For the text-containing cell, return its midpoint in (x, y) coordinate format. 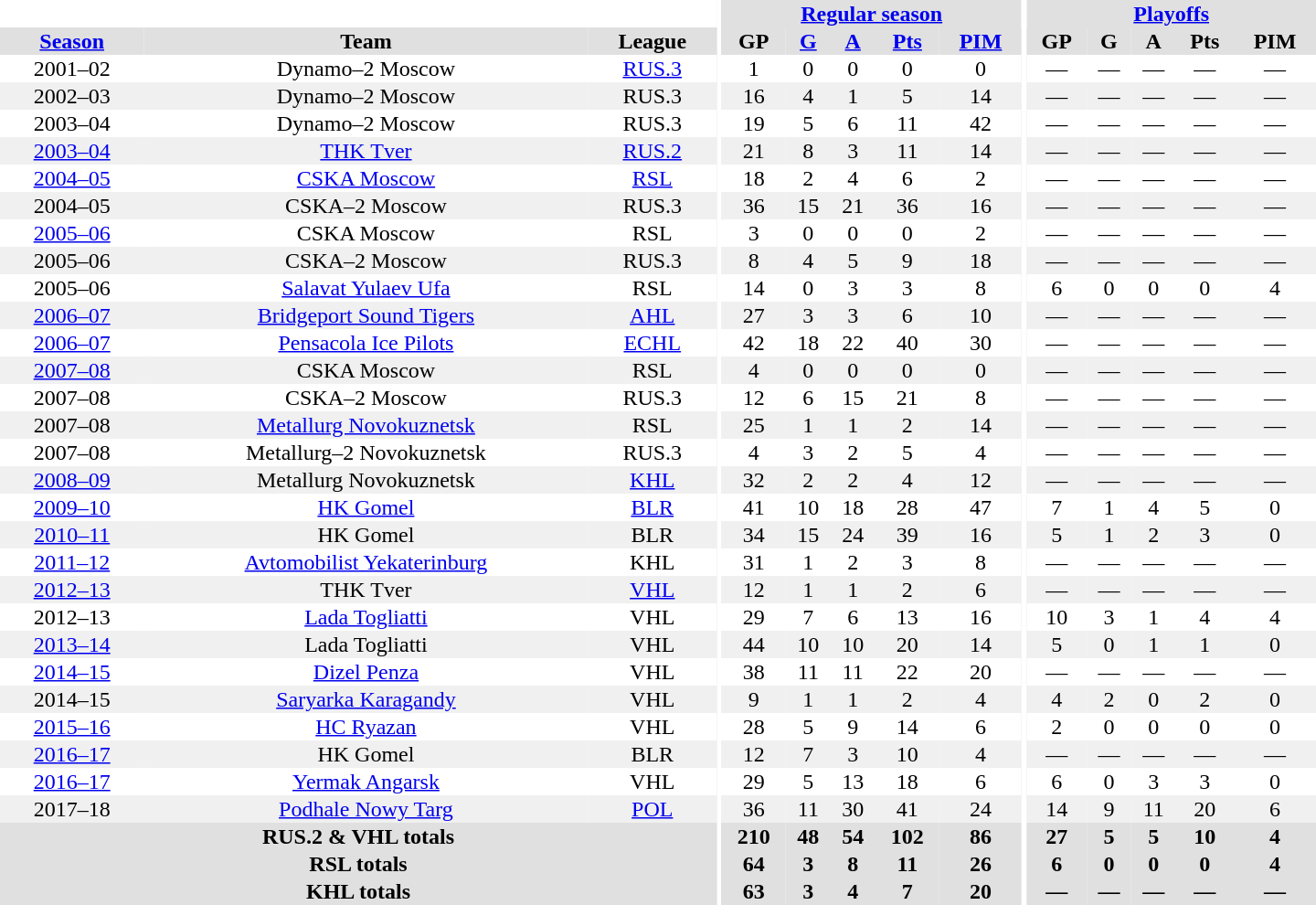
Playoffs (1172, 14)
Salavat Yulaev Ufa (366, 288)
26 (981, 864)
Pensacola Ice Pilots (366, 343)
64 (753, 864)
102 (908, 836)
210 (753, 836)
2009–10 (71, 507)
2002–03 (71, 96)
Season (71, 41)
Yermak Angarsk (366, 782)
2010–11 (71, 535)
RUS.2 (653, 151)
31 (753, 562)
19 (753, 123)
League (653, 41)
Podhale Nowy Targ (366, 809)
39 (908, 535)
2001–02 (71, 69)
Saryarka Karagandy (366, 699)
38 (753, 672)
Team (366, 41)
63 (753, 891)
47 (981, 507)
34 (753, 535)
Dizel Penza (366, 672)
2017–18 (71, 809)
Bridgeport Sound Tigers (366, 315)
POL (653, 809)
32 (753, 480)
Metallurg–2 Novokuznetsk (366, 452)
HC Ryazan (366, 727)
86 (981, 836)
48 (808, 836)
54 (854, 836)
2011–12 (71, 562)
RSL totals (358, 864)
2015–16 (71, 727)
25 (753, 425)
Regular season (871, 14)
44 (753, 644)
KHL totals (358, 891)
2013–14 (71, 644)
Avtomobilist Yekaterinburg (366, 562)
RUS.2 & VHL totals (358, 836)
40 (908, 343)
ECHL (653, 343)
AHL (653, 315)
2008–09 (71, 480)
